Identify which cell holds the provided text, then report its [X, Y] central coordinate. 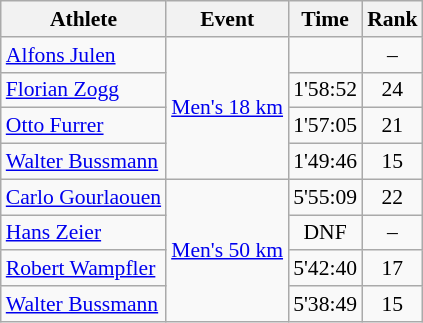
Carlo Gourlaouen [84, 197]
Men's 50 km [227, 250]
22 [392, 197]
Alfons Julen [84, 55]
Otto Furrer [84, 126]
Men's 18 km [227, 108]
Time [325, 19]
17 [392, 269]
Robert Wampfler [84, 269]
5'42:40 [325, 269]
1'57:05 [325, 126]
Florian Zogg [84, 90]
1'49:46 [325, 162]
Event [227, 19]
5'38:49 [325, 304]
24 [392, 90]
21 [392, 126]
Athlete [84, 19]
Hans Zeier [84, 233]
5'55:09 [325, 197]
Rank [392, 19]
DNF [325, 233]
1'58:52 [325, 90]
